Return [X, Y] of the center of cell containing provided text 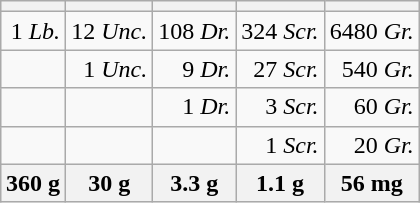
1 Lb. [34, 31]
1 Unc. [110, 69]
1 Dr. [194, 107]
12 Unc. [110, 31]
540 Gr. [372, 69]
324 Scr. [280, 31]
3 Scr. [280, 107]
27 Scr. [280, 69]
56 mg [372, 183]
60 Gr. [372, 107]
108 Dr. [194, 31]
6480 Gr. [372, 31]
3.3 g [194, 183]
30 g [110, 183]
1.1 g [280, 183]
20 Gr. [372, 145]
9 Dr. [194, 69]
1 Scr. [280, 145]
360 g [34, 183]
